Capture the cell that displays the provided text and extract its [x, y] central coordinate. 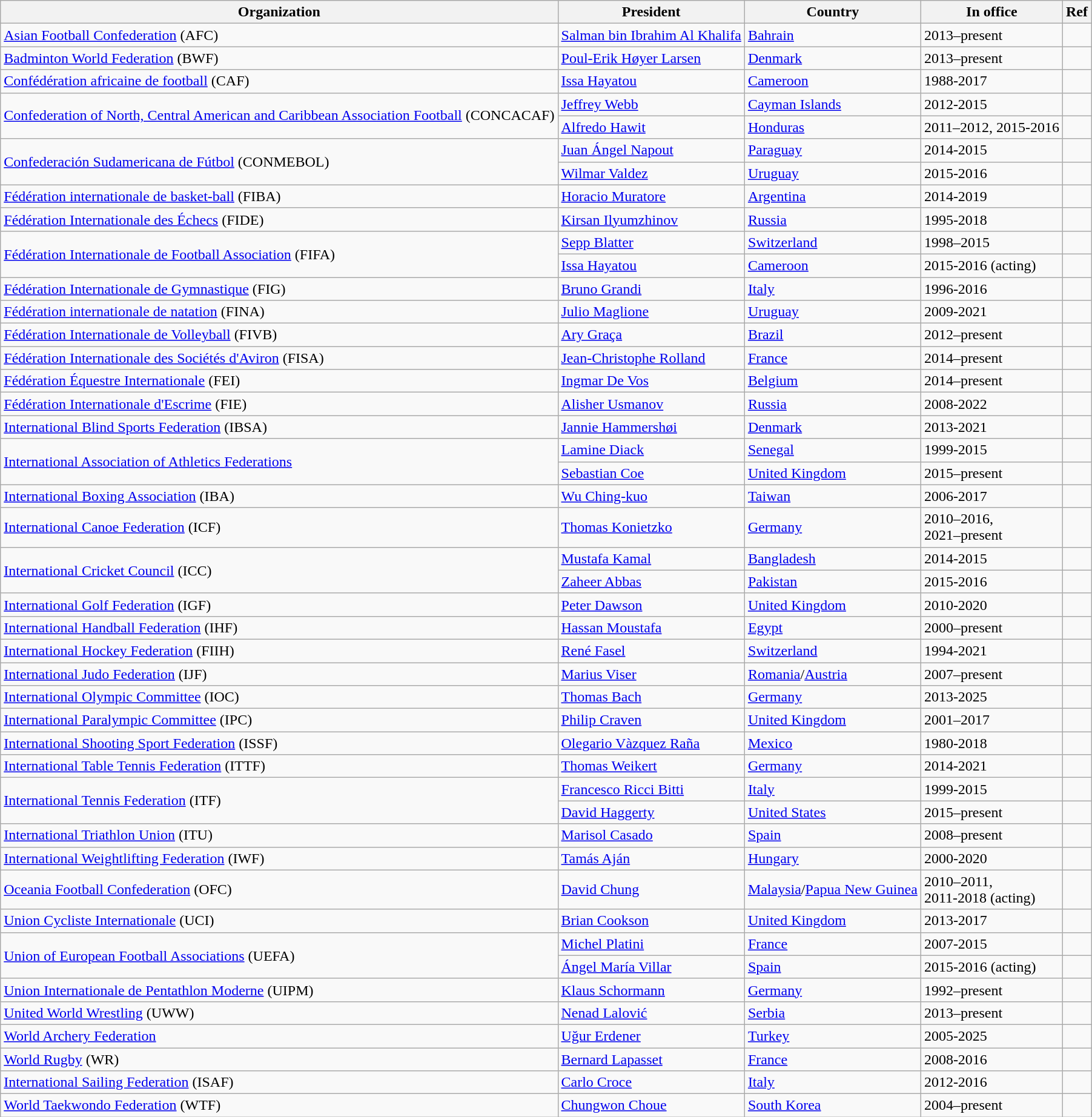
2014-2021 [991, 766]
Fédération internationale de natation (FINA) [279, 312]
International Blind Sports Federation (IBSA) [279, 427]
Honduras [832, 127]
2008–present [991, 835]
Marius Viser [651, 674]
Bruno Grandi [651, 289]
Uğur Erdener [651, 1036]
Fédération internationale de basket-ball (FIBA) [279, 196]
International Olympic Committee (IOC) [279, 697]
Wu Ching-kuo [651, 496]
2010–2011, 2011-2018 (acting) [991, 889]
Bangladesh [832, 558]
Thomas Weikert [651, 766]
International Golf Federation (IGF) [279, 605]
Poul-Erik Høyer Larsen [651, 58]
Fédération Internationale de Football Association (FIFA) [279, 254]
David Chung [651, 889]
Francesco Ricci Bitti [651, 789]
Ángel María Villar [651, 967]
2004–present [991, 1105]
International Handball Federation (IHF) [279, 628]
Kirsan Ilyumzhinov [651, 219]
1994-2021 [991, 651]
2000–present [991, 628]
2012-2016 [991, 1082]
Brazil [832, 335]
Peter Dawson [651, 605]
2007-2015 [991, 944]
Fédération Internationale d'Escrime (FIE) [279, 404]
Sepp Blatter [651, 242]
Hassan Moustafa [651, 628]
Senegal [832, 450]
International Tennis Federation (ITF) [279, 801]
Wilmar Valdez [651, 173]
Egypt [832, 628]
Country [832, 12]
Alfredo Hawit [651, 127]
Marisol Casado [651, 835]
Pakistan [832, 582]
In office [991, 12]
Horacio Muratore [651, 196]
Fédération Internationale des Échecs (FIDE) [279, 219]
2012-2015 [991, 104]
International Judo Federation (IJF) [279, 674]
World Rugby (WR) [279, 1059]
President [651, 12]
Jean-Christophe Rolland [651, 358]
Malaysia/Papua New Guinea [832, 889]
International Triathlon Union (ITU) [279, 835]
2000-2020 [991, 858]
United States [832, 812]
Organization [279, 12]
Paraguay [832, 150]
Klaus Schormann [651, 990]
Philip Craven [651, 720]
2006-2017 [991, 496]
2009-2021 [991, 312]
World Taekwondo Federation (WTF) [279, 1105]
1998–2015 [991, 242]
Oceania Football Confederation (OFC) [279, 889]
Bahrain [832, 35]
Nenad Lalović [651, 1013]
2007–present [991, 674]
Serbia [832, 1013]
International Table Tennis Federation (ITTF) [279, 766]
Badminton World Federation (BWF) [279, 58]
2014-2019 [991, 196]
International Shooting Sport Federation (ISSF) [279, 743]
Thomas Konietzko [651, 527]
Asian Football Confederation (AFC) [279, 35]
Taiwan [832, 496]
1992–present [991, 990]
2013-2017 [991, 921]
2012–present [991, 335]
Ary Graça [651, 335]
Mustafa Kamal [651, 558]
Confédération africaine de football (CAF) [279, 81]
Fédération Internationale de Gymnastique (FIG) [279, 289]
Zaheer Abbas [651, 582]
International Association of Athletics Federations [279, 462]
Thomas Bach [651, 697]
Juan Ángel Napout [651, 150]
Fédération Équestre Internationale (FEI) [279, 381]
Tamás Aján [651, 858]
Michel Platini [651, 944]
International Canoe Federation (ICF) [279, 527]
Lamine Diack [651, 450]
2010-2020 [991, 605]
International Hockey Federation (FIIH) [279, 651]
International Paralympic Committee (IPC) [279, 720]
United World Wrestling (UWW) [279, 1013]
World Archery Federation [279, 1036]
2011–2012, 2015-2016 [991, 127]
1996-2016 [991, 289]
Belgium [832, 381]
South Korea [832, 1105]
Confederación Sudamericana de Fútbol (CONMEBOL) [279, 162]
Sebastian Coe [651, 473]
2001–2017 [991, 720]
International Sailing Federation (ISAF) [279, 1082]
Hungary [832, 858]
René Fasel [651, 651]
Cayman Islands [832, 104]
Confederation of North, Central American and Caribbean Association Football (CONCACAF) [279, 116]
Olegario Vàzquez Raña [651, 743]
Bernard Lapasset [651, 1059]
Julio Maglione [651, 312]
Ingmar De Vos [651, 381]
Argentina [832, 196]
Fédération Internationale de Volleyball (FIVB) [279, 335]
International Boxing Association (IBA) [279, 496]
1988-2017 [991, 81]
2013-2025 [991, 697]
Fédération Internationale des Sociétés d'Aviron (FISA) [279, 358]
2005-2025 [991, 1036]
1980-2018 [991, 743]
Mexico [832, 743]
Union of European Football Associations (UEFA) [279, 955]
Chungwon Choue [651, 1105]
International Cricket Council (ICC) [279, 570]
Carlo Croce [651, 1082]
Ref [1077, 12]
2008-2016 [991, 1059]
2008-2022 [991, 404]
International Weightlifting Federation (IWF) [279, 858]
David Haggerty [651, 812]
Romania/Austria [832, 674]
2010–2016, 2021–present [991, 527]
Jannie Hammershøi [651, 427]
Alisher Usmanov [651, 404]
Salman bin Ibrahim Al Khalifa [651, 35]
2013-2021 [991, 427]
1995-2018 [991, 219]
Brian Cookson [651, 921]
Union Internationale de Pentathlon Moderne (UIPM) [279, 990]
Union Cycliste Internationale (UCI) [279, 921]
Jeffrey Webb [651, 104]
Turkey [832, 1036]
